Extract the [x, y] coordinate from the center of the cell holding the provided text.  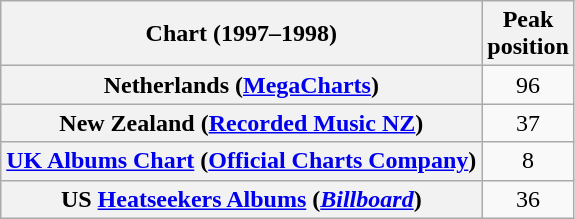
96 [528, 85]
UK Albums Chart (Official Charts Company) [242, 161]
36 [528, 199]
Peakposition [528, 34]
Netherlands (MegaCharts) [242, 85]
Chart (1997–1998) [242, 34]
New Zealand (Recorded Music NZ) [242, 123]
8 [528, 161]
37 [528, 123]
US Heatseekers Albums (Billboard) [242, 199]
